Determine the (X, Y) coordinate at the center of the cell enclosing the given text.  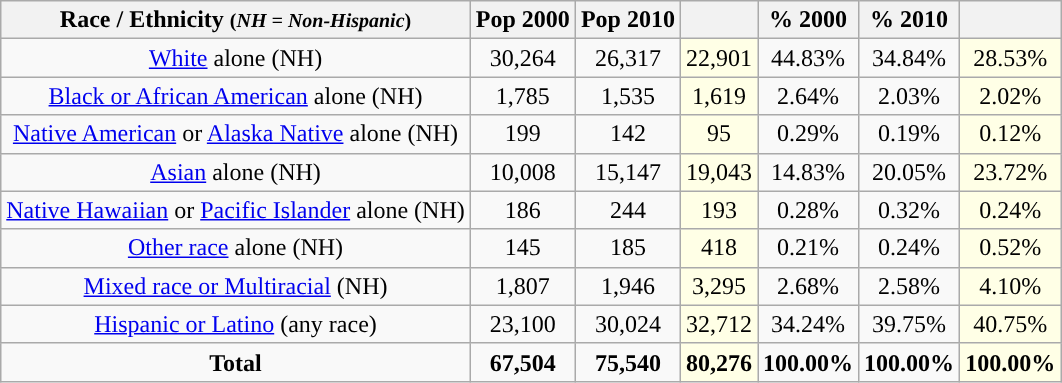
26,317 (628, 58)
15,147 (628, 172)
2.02% (1010, 96)
Hispanic or Latino (any race) (236, 324)
% 2010 (910, 20)
39.75% (910, 324)
Pop 2000 (522, 20)
0.52% (1010, 248)
0.29% (808, 134)
145 (522, 248)
Pop 2010 (628, 20)
2.68% (808, 286)
0.21% (808, 248)
22,901 (718, 58)
2.03% (910, 96)
Race / Ethnicity (NH = Non-Hispanic) (236, 20)
418 (718, 248)
Asian alone (NH) (236, 172)
30,024 (628, 324)
Black or African American alone (NH) (236, 96)
10,008 (522, 172)
0.28% (808, 210)
244 (628, 210)
75,540 (628, 362)
3,295 (718, 286)
185 (628, 248)
1,785 (522, 96)
34.24% (808, 324)
1,535 (628, 96)
95 (718, 134)
19,043 (718, 172)
34.84% (910, 58)
Other race alone (NH) (236, 248)
2.58% (910, 286)
1,946 (628, 286)
Native Hawaiian or Pacific Islander alone (NH) (236, 210)
67,504 (522, 362)
23,100 (522, 324)
20.05% (910, 172)
4.10% (1010, 286)
199 (522, 134)
Total (236, 362)
30,264 (522, 58)
2.64% (808, 96)
% 2000 (808, 20)
186 (522, 210)
0.32% (910, 210)
1,807 (522, 286)
White alone (NH) (236, 58)
142 (628, 134)
80,276 (718, 362)
40.75% (1010, 324)
193 (718, 210)
Native American or Alaska Native alone (NH) (236, 134)
0.12% (1010, 134)
28.53% (1010, 58)
32,712 (718, 324)
1,619 (718, 96)
44.83% (808, 58)
0.19% (910, 134)
23.72% (1010, 172)
Mixed race or Multiracial (NH) (236, 286)
14.83% (808, 172)
